Pinpoint the cell where the given text exists, returning its [X, Y] midpoint coordinate. 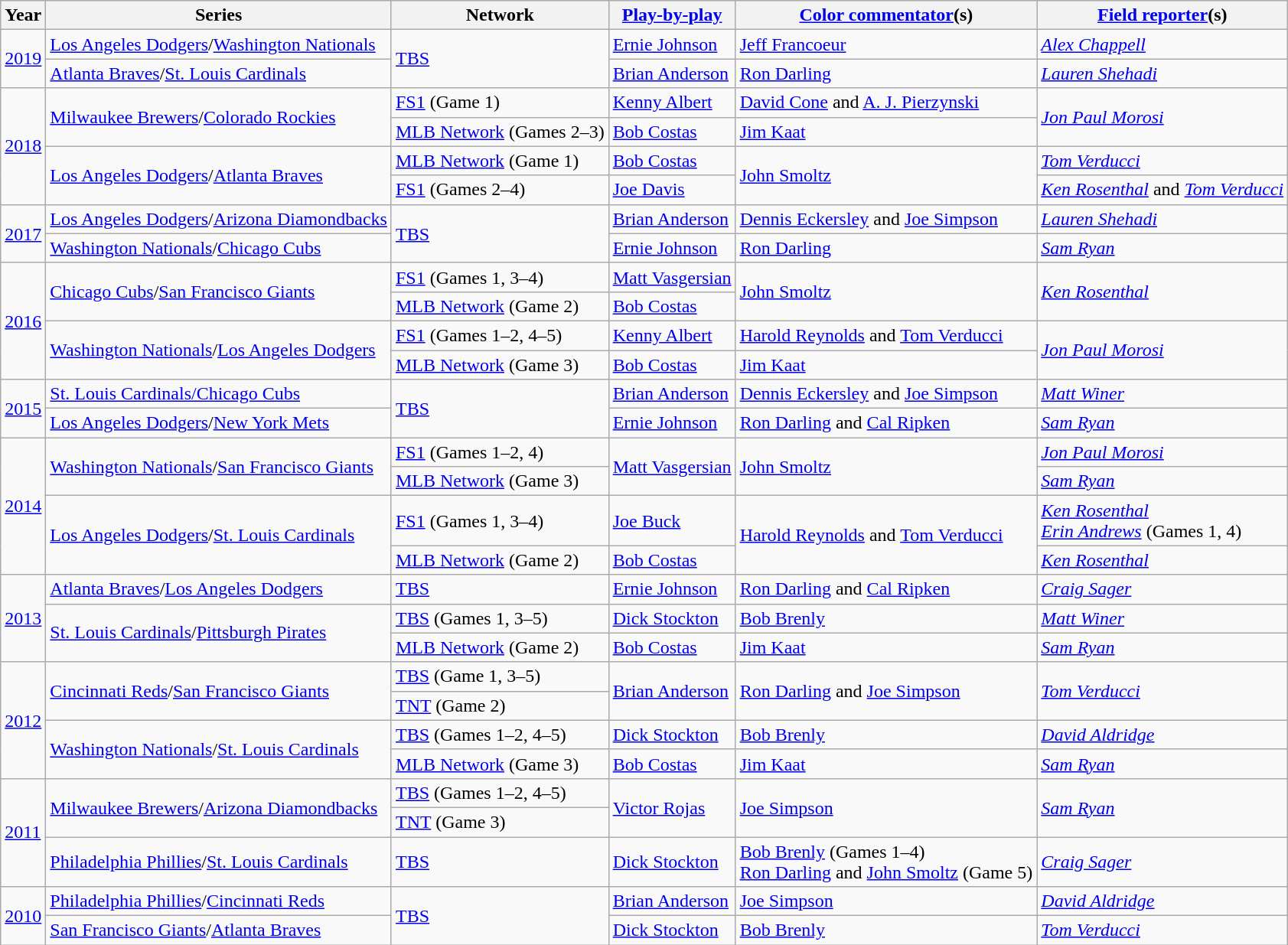
Atlanta Braves/St. Louis Cardinals [219, 73]
St. Louis Cardinals/Pittsburgh Pirates [219, 633]
David Cone and A. J. Pierzynski [886, 103]
TBS (Game 1, 3–5) [500, 676]
FS1 (Game 1) [500, 103]
Alex Chappell [1162, 44]
2018 [23, 146]
Washington Nationals/Chicago Cubs [219, 248]
Milwaukee Brewers/Colorado Rockies [219, 117]
2013 [23, 618]
Joe Buck [672, 520]
2010 [23, 916]
TBS (Games 1, 3–5) [500, 618]
2016 [23, 321]
Cincinnati Reds/San Francisco Giants [219, 691]
Los Angeles Dodgers/Atlanta Braves [219, 175]
Washington Nationals/Los Angeles Dodgers [219, 350]
Milwaukee Brewers/Arizona Diamondbacks [219, 807]
Jeff Francoeur [886, 44]
Atlanta Braves/Los Angeles Dodgers [219, 589]
2019 [23, 59]
Play-by-play [672, 15]
Color commentator(s) [886, 15]
2014 [23, 507]
Los Angeles Dodgers/New York Mets [219, 423]
Series [219, 15]
Los Angeles Dodgers/St. Louis Cardinals [219, 536]
Year [23, 15]
Los Angeles Dodgers/Washington Nationals [219, 44]
MLB Network (Games 2–3) [500, 132]
Ken Rosenthal and Tom Verducci [1162, 190]
FS1 (Games 1–2, 4–5) [500, 335]
2012 [23, 720]
San Francisco Giants/Atlanta Braves [219, 930]
FS1 (Games 2–4) [500, 190]
Philadelphia Phillies/Cincinnati Reds [219, 901]
Washington Nationals/San Francisco Giants [219, 467]
Bob Brenly (Games 1–4)Ron Darling and John Smoltz (Game 5) [886, 862]
Ken RosenthalErin Andrews (Games 1, 4) [1162, 520]
TNT (Game 2) [500, 705]
2017 [23, 233]
FS1 (Games 1–2, 4) [500, 452]
Chicago Cubs/San Francisco Giants [219, 292]
Network [500, 15]
MLB Network (Game 1) [500, 161]
Ron Darling and Joe Simpson [886, 691]
St. Louis Cardinals/Chicago Cubs [219, 394]
Los Angeles Dodgers/Arizona Diamondbacks [219, 219]
Field reporter(s) [1162, 15]
Victor Rojas [672, 807]
2015 [23, 409]
2011 [23, 833]
Washington Nationals/St. Louis Cardinals [219, 749]
Joe Davis [672, 190]
TNT (Game 3) [500, 822]
Philadelphia Phillies/St. Louis Cardinals [219, 862]
